Return (x, y) of the center of cell containing provided text 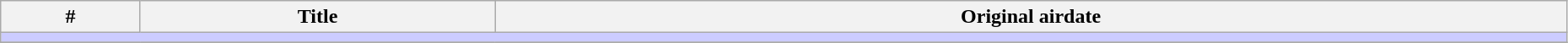
# (71, 17)
Original airdate (1031, 17)
Title (317, 17)
